Determine the (x, y) coordinate at the center of the cell enclosing the given text.  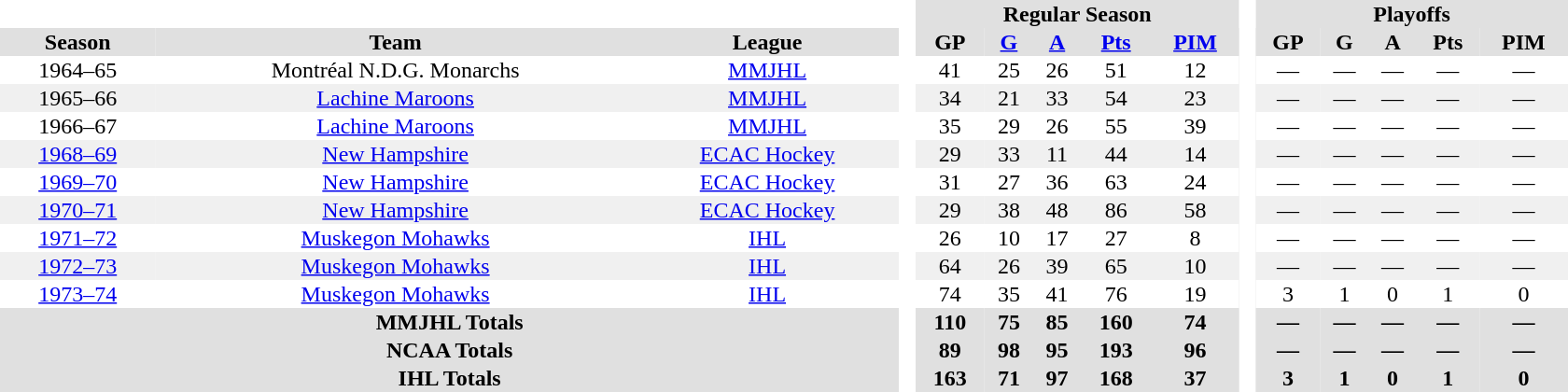
58 (1195, 210)
14 (1195, 154)
11 (1057, 154)
95 (1057, 350)
Playoffs (1411, 14)
MMJHL Totals (450, 322)
1968–69 (77, 154)
97 (1057, 378)
76 (1116, 294)
25 (1009, 70)
1972–73 (77, 266)
168 (1116, 378)
37 (1195, 378)
44 (1116, 154)
8 (1195, 238)
Regular Season (1077, 14)
64 (950, 266)
31 (950, 182)
21 (1009, 98)
23 (1195, 98)
75 (1009, 322)
65 (1116, 266)
193 (1116, 350)
1965–66 (77, 98)
Team (395, 42)
85 (1057, 322)
IHL Totals (450, 378)
110 (950, 322)
71 (1009, 378)
24 (1195, 182)
34 (950, 98)
163 (950, 378)
1969–70 (77, 182)
12 (1195, 70)
1964–65 (77, 70)
89 (950, 350)
League (767, 42)
86 (1116, 210)
98 (1009, 350)
Montréal N.D.G. Monarchs (395, 70)
Season (77, 42)
17 (1057, 238)
96 (1195, 350)
160 (1116, 322)
55 (1116, 126)
19 (1195, 294)
38 (1009, 210)
54 (1116, 98)
48 (1057, 210)
1966–67 (77, 126)
NCAA Totals (450, 350)
1971–72 (77, 238)
1970–71 (77, 210)
36 (1057, 182)
51 (1116, 70)
63 (1116, 182)
1973–74 (77, 294)
